From the cell containing the given text, extract its center point as [X, Y] coordinate. 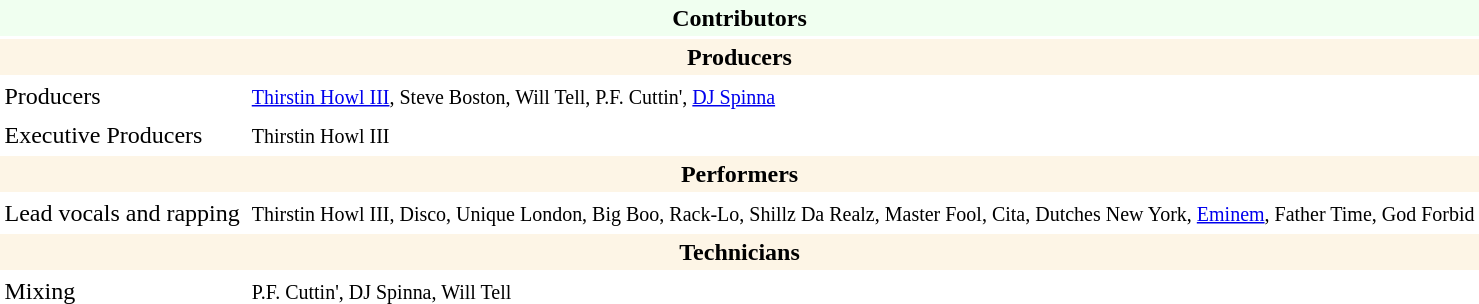
Thirstin Howl III [863, 135]
Performers [740, 174]
Technicians [740, 252]
Contributors [740, 18]
Executive Producers [122, 135]
Lead vocals and rapping [122, 213]
Thirstin Howl III, Steve Boston, Will Tell, P.F. Cuttin', DJ Spinna [863, 96]
Thirstin Howl III, Disco, Unique London, Big Boo, Rack-Lo, Shillz Da Realz, Master Fool, Cita, Dutches New York, Eminem, Father Time, God Forbid [863, 213]
